From the cell containing the given text, extract its center point as [x, y] coordinate. 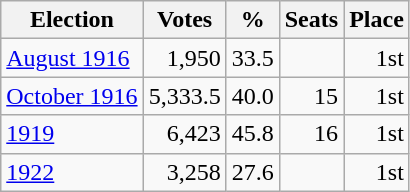
1919 [72, 134]
5,333.5 [184, 96]
1,950 [184, 58]
45.8 [252, 134]
40.0 [252, 96]
1922 [72, 172]
Place [377, 20]
33.5 [252, 58]
27.6 [252, 172]
3,258 [184, 172]
16 [311, 134]
October 1916 [72, 96]
Votes [184, 20]
6,423 [184, 134]
Election [72, 20]
% [252, 20]
Seats [311, 20]
August 1916 [72, 58]
15 [311, 96]
